Extract the [X, Y] coordinate from the center of the cell holding the provided text.  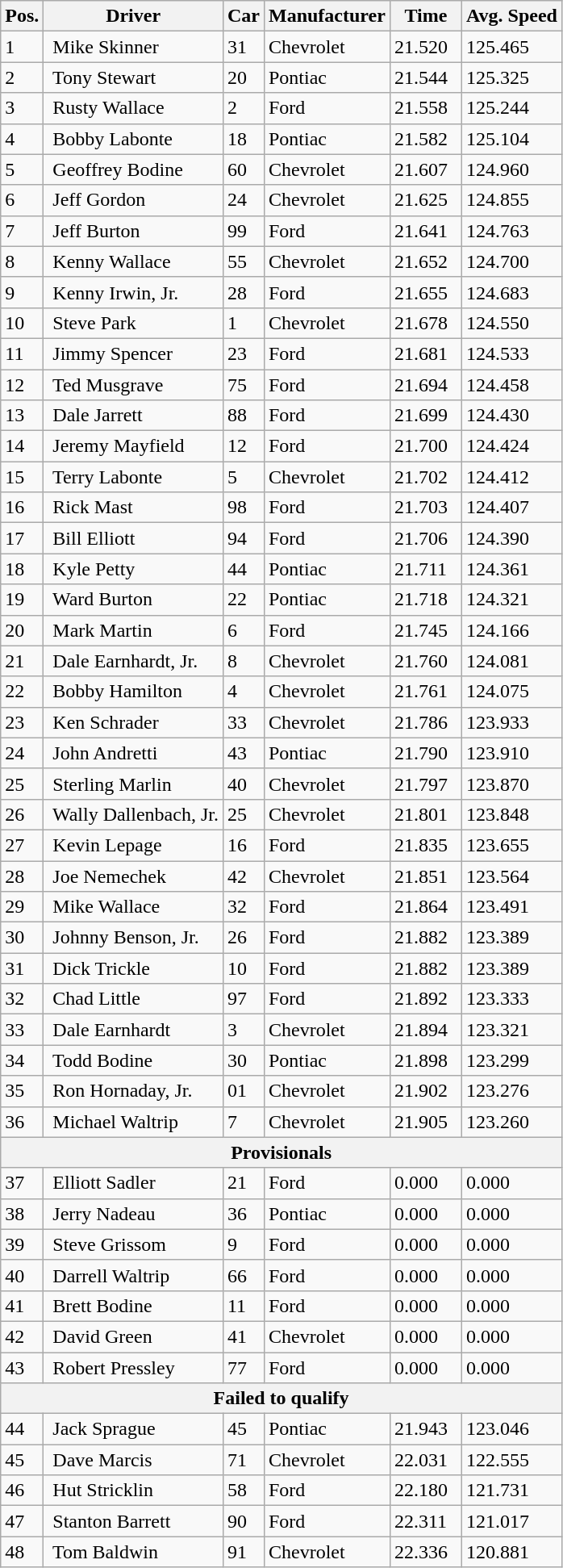
75 [244, 385]
34 [23, 1060]
125.325 [511, 77]
13 [23, 416]
David Green [134, 1336]
123.333 [511, 999]
124.533 [511, 353]
Steve Park [134, 323]
22.031 [426, 1460]
21.700 [426, 446]
Driver [134, 16]
Ken Schrader [134, 722]
123.848 [511, 814]
125.104 [511, 139]
124.550 [511, 323]
17 [23, 538]
124.166 [511, 630]
21.558 [426, 108]
124.430 [511, 416]
120.881 [511, 1552]
Avg. Speed [511, 16]
Jeff Gordon [134, 200]
Kenny Wallace [134, 261]
21.898 [426, 1060]
Time [426, 16]
124.700 [511, 261]
29 [23, 907]
Jeremy Mayfield [134, 446]
Dale Earnhardt, Jr. [134, 661]
58 [244, 1491]
Terry Labonte [134, 477]
66 [244, 1275]
21.851 [426, 876]
91 [244, 1552]
38 [23, 1214]
Brett Bodine [134, 1306]
Bill Elliott [134, 538]
21.790 [426, 753]
Jimmy Spencer [134, 353]
121.731 [511, 1491]
Ted Musgrave [134, 385]
90 [244, 1521]
123.276 [511, 1091]
122.555 [511, 1460]
Elliott Sadler [134, 1183]
Todd Bodine [134, 1060]
99 [244, 231]
Mike Skinner [134, 47]
Mark Martin [134, 630]
124.412 [511, 477]
21.711 [426, 569]
21.761 [426, 692]
Ron Hornaday, Jr. [134, 1091]
Rusty Wallace [134, 108]
123.491 [511, 907]
21.607 [426, 169]
123.870 [511, 784]
Rick Mast [134, 508]
22.336 [426, 1552]
123.910 [511, 753]
01 [244, 1091]
Tom Baldwin [134, 1552]
21.520 [426, 47]
21.703 [426, 508]
124.763 [511, 231]
Kevin Lepage [134, 845]
124.960 [511, 169]
Jeff Burton [134, 231]
Jack Sprague [134, 1429]
Dave Marcis [134, 1460]
46 [23, 1491]
124.855 [511, 200]
Ward Burton [134, 600]
Chad Little [134, 999]
15 [23, 477]
123.933 [511, 722]
Johnny Benson, Jr. [134, 938]
35 [23, 1091]
Dale Earnhardt [134, 1030]
Mike Wallace [134, 907]
37 [23, 1183]
71 [244, 1460]
Joe Nemechek [134, 876]
21.801 [426, 814]
Michael Waltrip [134, 1122]
Jerry Nadeau [134, 1214]
Geoffrey Bodine [134, 169]
123.046 [511, 1429]
21.582 [426, 139]
125.465 [511, 47]
21.745 [426, 630]
21.678 [426, 323]
21.699 [426, 416]
22.180 [426, 1491]
124.458 [511, 385]
14 [23, 446]
Manufacturer [327, 16]
21.905 [426, 1122]
121.017 [511, 1521]
Sterling Marlin [134, 784]
123.321 [511, 1030]
21.706 [426, 538]
Kenny Irwin, Jr. [134, 292]
Dale Jarrett [134, 416]
Bobby Labonte [134, 139]
123.299 [511, 1060]
Provisionals [281, 1152]
124.321 [511, 600]
123.655 [511, 845]
19 [23, 600]
97 [244, 999]
Darrell Waltrip [134, 1275]
21.797 [426, 784]
124.407 [511, 508]
39 [23, 1244]
21.943 [426, 1429]
124.390 [511, 538]
27 [23, 845]
21.625 [426, 200]
21.681 [426, 353]
Dick Trickle [134, 968]
123.260 [511, 1122]
Wally Dallenbach, Jr. [134, 814]
21.655 [426, 292]
94 [244, 538]
21.902 [426, 1091]
21.702 [426, 477]
21.652 [426, 261]
21.835 [426, 845]
124.075 [511, 692]
Robert Pressley [134, 1368]
Tony Stewart [134, 77]
Failed to qualify [281, 1399]
124.683 [511, 292]
77 [244, 1368]
60 [244, 169]
47 [23, 1521]
21.894 [426, 1030]
123.564 [511, 876]
John Andretti [134, 753]
21.718 [426, 600]
125.244 [511, 108]
21.864 [426, 907]
Hut Stricklin [134, 1491]
21.544 [426, 77]
21.786 [426, 722]
Steve Grissom [134, 1244]
98 [244, 508]
124.424 [511, 446]
88 [244, 416]
22.311 [426, 1521]
21.694 [426, 385]
21.760 [426, 661]
124.361 [511, 569]
21.641 [426, 231]
Pos. [23, 16]
124.081 [511, 661]
55 [244, 261]
Car [244, 16]
Kyle Petty [134, 569]
Bobby Hamilton [134, 692]
Stanton Barrett [134, 1521]
48 [23, 1552]
21.892 [426, 999]
